Output the [x, y] coordinate of the center of the cell containing the given text.  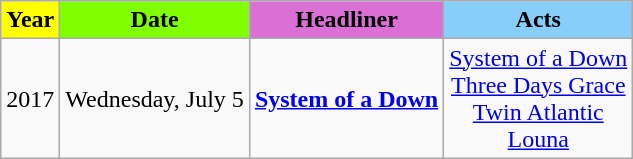
Date [155, 20]
Year [30, 20]
2017 [30, 98]
Wednesday, July 5 [155, 98]
System of a Down Three Days Grace Twin Atlantic Louna [538, 98]
Headliner [346, 20]
System of a Down [346, 98]
Acts [538, 20]
